Return (X, Y) of the center of cell containing provided text 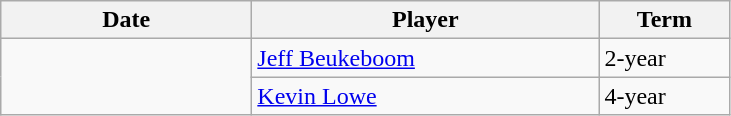
2-year (664, 58)
Player (426, 20)
Date (126, 20)
Term (664, 20)
Kevin Lowe (426, 96)
Jeff Beukeboom (426, 58)
4-year (664, 96)
